Locate the cell with the specified text and output its (x, y) center coordinate. 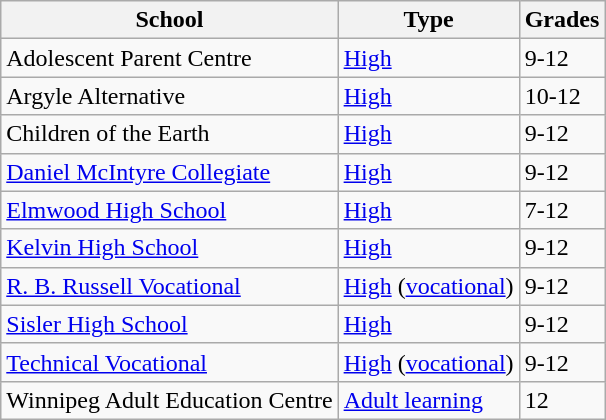
Sisler High School (170, 324)
R. B. Russell Vocational (170, 286)
Argyle Alternative (170, 96)
Winnipeg Adult Education Centre (170, 400)
Kelvin High School (170, 248)
10-12 (562, 96)
Elmwood High School (170, 210)
Children of the Earth (170, 134)
School (170, 20)
Adult learning (428, 400)
Daniel McIntyre Collegiate (170, 172)
12 (562, 400)
Grades (562, 20)
Adolescent Parent Centre (170, 58)
7-12 (562, 210)
Type (428, 20)
Technical Vocational (170, 362)
